Return the (x, y) coordinate for the center point of the cell that contains the specified text.  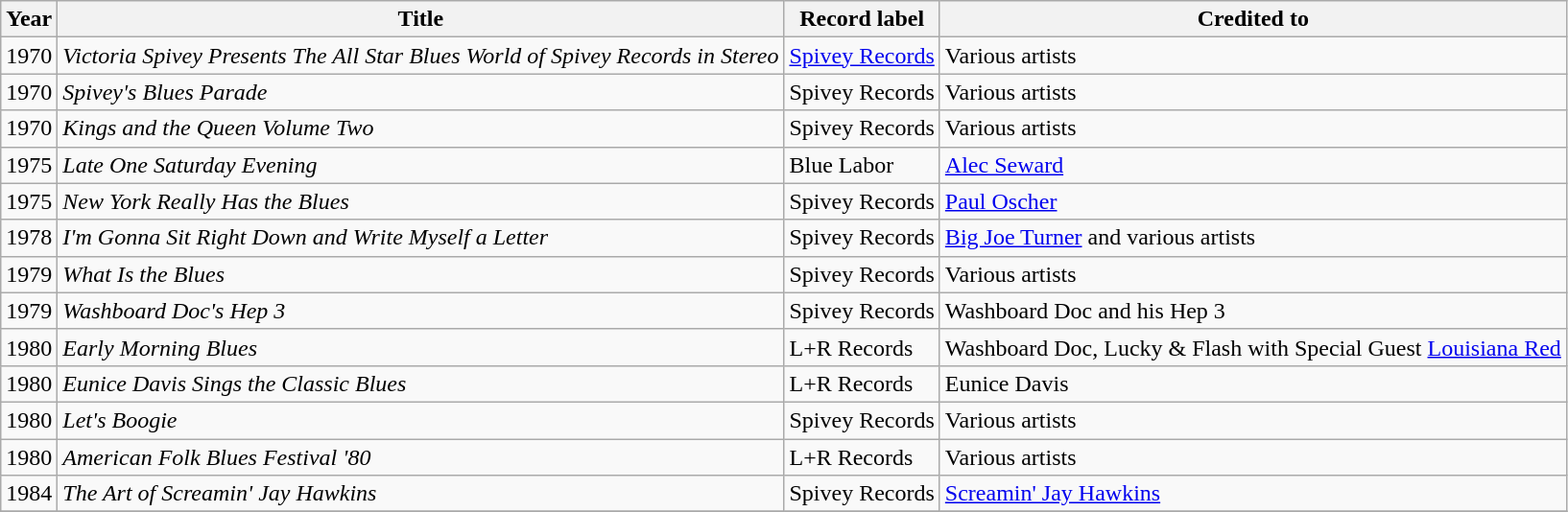
Victoria Spivey Presents The All Star Blues World of Spivey Records in Stereo (420, 56)
American Folk Blues Festival '80 (420, 457)
Screamin' Jay Hawkins (1253, 494)
Record label (862, 19)
Title (420, 19)
Spivey's Blues Parade (420, 92)
New York Really Has the Blues (420, 201)
Early Morning Blues (420, 347)
Late One Saturday Evening (420, 165)
Alec Seward (1253, 165)
1984 (29, 494)
1978 (29, 238)
Blue Labor (862, 165)
Washboard Doc, Lucky & Flash with Special Guest Louisiana Red (1253, 347)
Let's Boogie (420, 420)
Paul Oscher (1253, 201)
Eunice Davis (1253, 384)
The Art of Screamin' Jay Hawkins (420, 494)
Credited to (1253, 19)
Kings and the Queen Volume Two (420, 128)
Washboard Doc and his Hep 3 (1253, 311)
Year (29, 19)
What Is the Blues (420, 274)
Washboard Doc's Hep 3 (420, 311)
Eunice Davis Sings the Classic Blues (420, 384)
Big Joe Turner and various artists (1253, 238)
I'm Gonna Sit Right Down and Write Myself a Letter (420, 238)
